Detect which cell encompasses the target text, then output its [x, y] center coordinate. 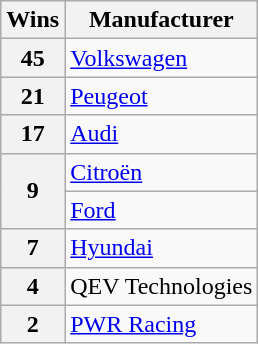
Ford [162, 210]
Wins [33, 20]
7 [33, 248]
Audi [162, 134]
Peugeot [162, 96]
2 [33, 324]
9 [33, 191]
Hyundai [162, 248]
45 [33, 58]
Volkswagen [162, 58]
PWR Racing [162, 324]
Citroën [162, 172]
QEV Technologies [162, 286]
21 [33, 96]
Manufacturer [162, 20]
17 [33, 134]
4 [33, 286]
